Pinpoint the cell where the given text exists, returning its [X, Y] midpoint coordinate. 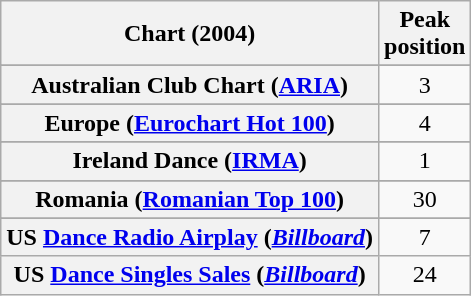
Romania (Romanian Top 100) [190, 199]
Ireland Dance (IRMA) [190, 161]
30 [425, 199]
24 [425, 275]
Europe (Eurochart Hot 100) [190, 123]
4 [425, 123]
3 [425, 85]
7 [425, 237]
Australian Club Chart (ARIA) [190, 85]
1 [425, 161]
US Dance Singles Sales (Billboard) [190, 275]
Chart (2004) [190, 34]
US Dance Radio Airplay (Billboard) [190, 237]
Peakposition [425, 34]
